For the text-containing cell, return its midpoint in (x, y) coordinate format. 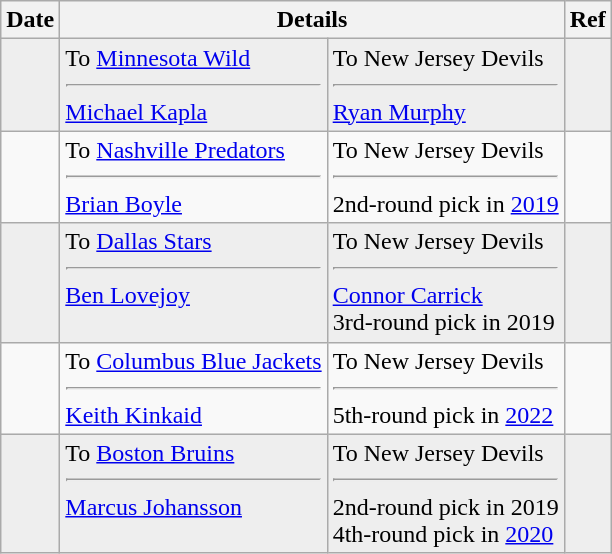
To New Jersey DevilsConnor Carrick3rd-round pick in 2019 (446, 282)
Ref (588, 20)
Date (30, 20)
Details (312, 20)
To New Jersey DevilsRyan Murphy (446, 85)
To Boston BruinsMarcus Johansson (194, 494)
To Nashville PredatorsBrian Boyle (194, 177)
To New Jersey Devils5th-round pick in 2022 (446, 388)
To Columbus Blue JacketsKeith Kinkaid (194, 388)
To Dallas StarsBen Lovejoy (194, 282)
To New Jersey Devils2nd-round pick in 2019 (446, 177)
To Minnesota WildMichael Kapla (194, 85)
To New Jersey Devils2nd-round pick in 20194th-round pick in 2020 (446, 494)
